Detect which cell encompasses the target text, then output its (x, y) center coordinate. 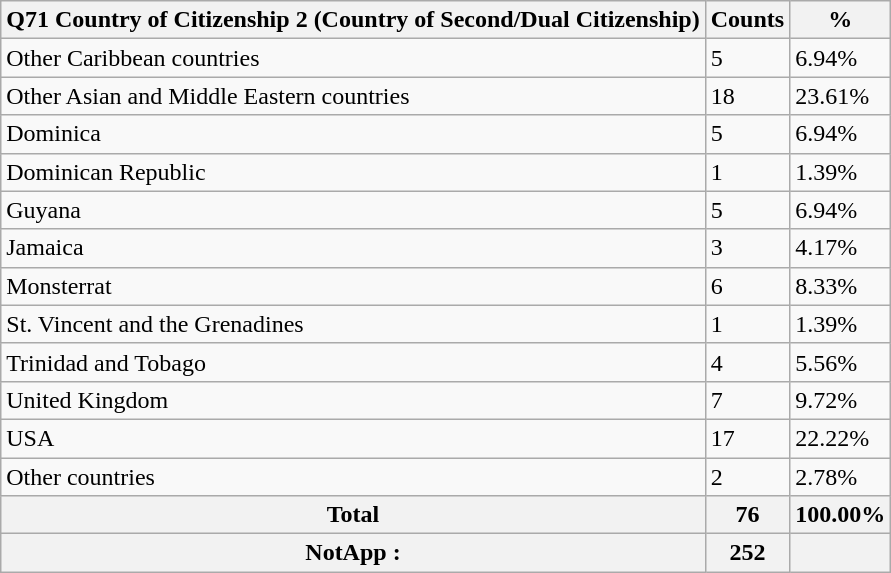
252 (747, 553)
Counts (747, 20)
Q71 Country of Citizenship 2 (Country of Second/Dual Citizenship) (353, 20)
Guyana (353, 210)
Other countries (353, 477)
76 (747, 515)
5.56% (840, 362)
2.78% (840, 477)
8.33% (840, 286)
Monsterrat (353, 286)
23.61% (840, 96)
Trinidad and Tobago (353, 362)
9.72% (840, 400)
100.00% (840, 515)
4 (747, 362)
3 (747, 248)
17 (747, 438)
USA (353, 438)
United Kingdom (353, 400)
Other Asian and Middle Eastern countries (353, 96)
Dominican Republic (353, 172)
NotApp : (353, 553)
4.17% (840, 248)
Jamaica (353, 248)
Total (353, 515)
Dominica (353, 134)
2 (747, 477)
18 (747, 96)
% (840, 20)
6 (747, 286)
22.22% (840, 438)
Other Caribbean countries (353, 58)
7 (747, 400)
St. Vincent and the Grenadines (353, 324)
